Scan for the cell matching the given text and deliver its [X, Y] coordinate at center. 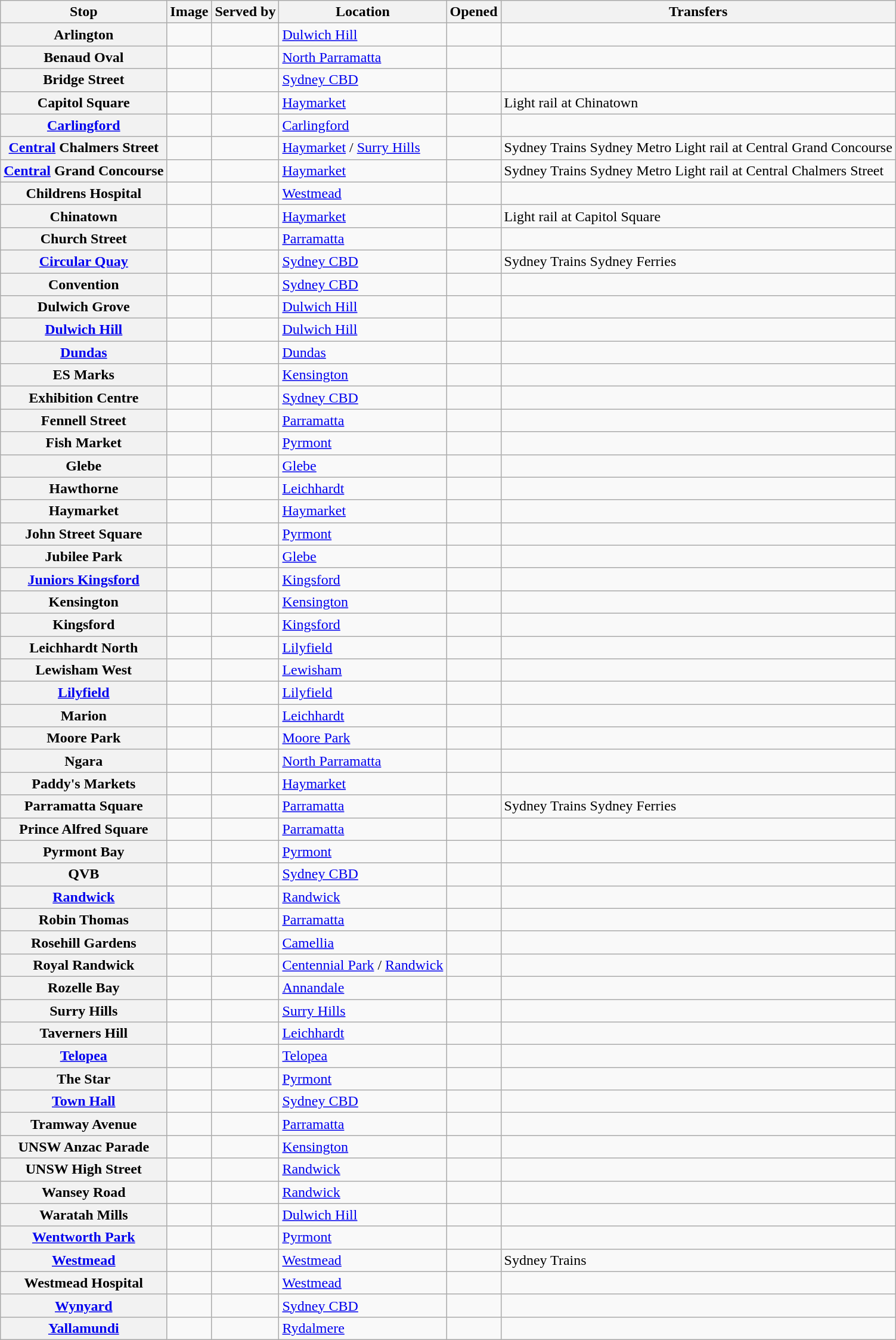
Central Grand Concourse [83, 171]
Annandale [362, 988]
Westmead Hospital [83, 1283]
Camellia [362, 942]
Benaud Oval [83, 57]
The Star [83, 1079]
Light rail at Chinatown [698, 103]
John Street Square [83, 534]
Paddy's Markets [83, 784]
Wansey Road [83, 1192]
Wynyard [83, 1305]
UNSW Anzac Parade [83, 1147]
Served by [246, 12]
Dulwich Grove [83, 307]
Haymarket / Surry Hills [362, 148]
Jubilee Park [83, 556]
Centennial Park / Randwick [362, 965]
Waratah Mills [83, 1215]
Juniors Kingsford [83, 579]
Fish Market [83, 443]
Rozelle Bay [83, 988]
Convention [83, 284]
Stop [83, 12]
Bridge Street [83, 80]
Location [362, 12]
Light rail at Capitol Square [698, 216]
Leichhardt North [83, 647]
Prince Alfred Square [83, 829]
Sydney Trains [698, 1260]
Exhibition Centre [83, 398]
QVB [83, 874]
Capitol Square [83, 103]
Childrens Hospital [83, 193]
Arlington [83, 35]
Tramway Avenue [83, 1124]
Marion [83, 716]
Pyrmont Bay [83, 852]
Circular Quay [83, 261]
ES Marks [83, 375]
Royal Randwick [83, 965]
Lewisham [362, 670]
Central Chalmers Street [83, 148]
Hawthorne [83, 488]
Image [190, 12]
Sydney Trains Sydney Metro Light rail at Central Chalmers Street [698, 171]
Taverners Hill [83, 1033]
Chinatown [83, 216]
UNSW High Street [83, 1169]
Rosehill Gardens [83, 942]
Fennell Street [83, 420]
Opened [473, 12]
Wentworth Park [83, 1237]
Yallamundi [83, 1328]
Town Hall [83, 1101]
Rydalmere [362, 1328]
Parramatta Square [83, 806]
Church Street [83, 239]
Robin Thomas [83, 920]
Ngara [83, 761]
Lewisham West [83, 670]
Sydney Trains Sydney Metro Light rail at Central Grand Concourse [698, 148]
Transfers [698, 12]
